Return [x, y] of the center of cell containing provided text 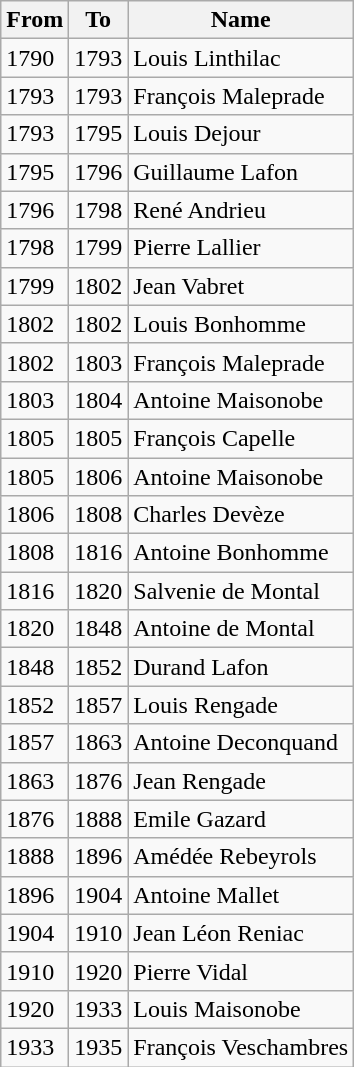
François Capelle [241, 438]
Jean Rengade [241, 781]
Louis Dejour [241, 134]
René Andrieu [241, 210]
Louis Maisonobe [241, 1009]
Emile Gazard [241, 819]
Charles Devèze [241, 515]
François Veschambres [241, 1047]
Guillaume Lafon [241, 172]
Louis Bonhomme [241, 324]
Louis Linthilac [241, 58]
Jean Léon Reniac [241, 933]
1804 [98, 400]
To [98, 20]
Salvenie de Montal [241, 591]
1790 [35, 58]
1935 [98, 1047]
Pierre Vidal [241, 971]
Name [241, 20]
Durand Lafon [241, 667]
Pierre Lallier [241, 248]
Amédée Rebeyrols [241, 857]
Antoine Deconquand [241, 743]
From [35, 20]
Antoine Mallet [241, 895]
Jean Vabret [241, 286]
Antoine de Montal [241, 629]
Antoine Bonhomme [241, 553]
Louis Rengade [241, 705]
